Identify which cell holds the provided text, then report its (X, Y) central coordinate. 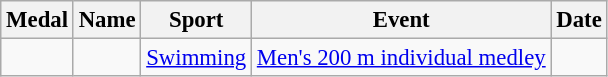
Men's 200 m individual medley (402, 58)
Medal (38, 20)
Date (579, 20)
Name (107, 20)
Swimming (196, 58)
Sport (196, 20)
Event (402, 20)
